Provide the (x, y) coordinate of the cell's center where the given text is located.  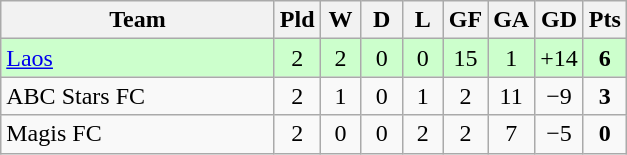
−9 (560, 96)
L (422, 20)
Pts (604, 20)
W (340, 20)
15 (465, 58)
+14 (560, 58)
11 (512, 96)
Laos (138, 58)
7 (512, 134)
6 (604, 58)
GD (560, 20)
D (382, 20)
Pld (297, 20)
ABC Stars FC (138, 96)
GA (512, 20)
3 (604, 96)
Team (138, 20)
Magis FC (138, 134)
−5 (560, 134)
GF (465, 20)
